Capture the cell that displays the provided text and extract its (X, Y) central coordinate. 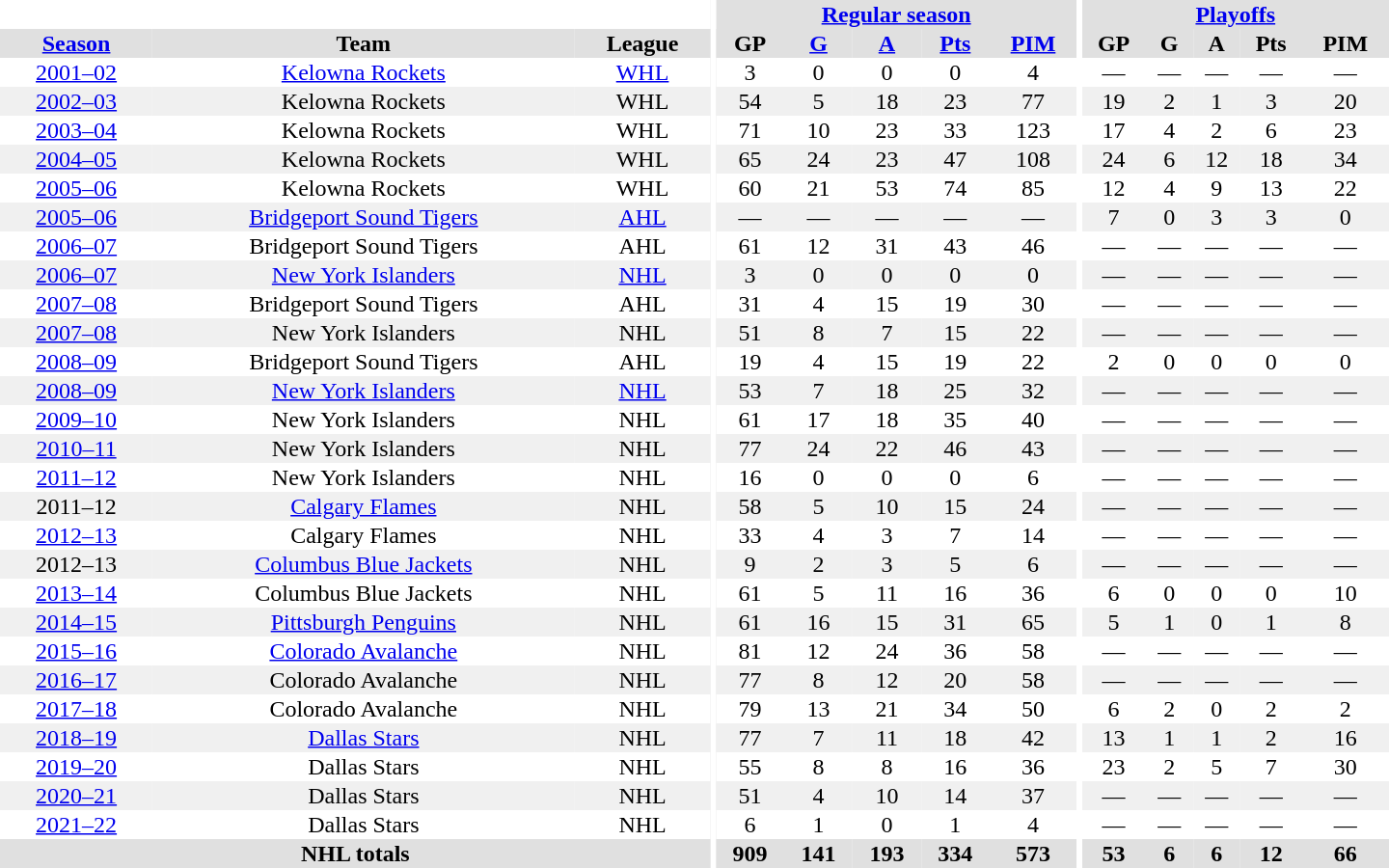
123 (1033, 130)
55 (750, 767)
2009–10 (76, 420)
2015–16 (76, 651)
79 (750, 709)
81 (750, 651)
141 (818, 854)
71 (750, 130)
573 (1033, 854)
2004–05 (76, 159)
2001–02 (76, 72)
2016–17 (76, 680)
37 (1033, 796)
54 (750, 101)
2017–18 (76, 709)
Season (76, 43)
2019–20 (76, 767)
85 (1033, 188)
2003–04 (76, 130)
2018–19 (76, 738)
42 (1033, 738)
32 (1033, 391)
66 (1345, 854)
25 (955, 391)
35 (955, 420)
Pittsburgh Penguins (363, 622)
909 (750, 854)
Team (363, 43)
50 (1033, 709)
108 (1033, 159)
2002–03 (76, 101)
Playoffs (1236, 14)
60 (750, 188)
2010–11 (76, 448)
334 (955, 854)
2013–14 (76, 593)
193 (887, 854)
74 (955, 188)
League (642, 43)
2021–22 (76, 825)
2020–21 (76, 796)
47 (955, 159)
40 (1033, 420)
NHL totals (355, 854)
Regular season (896, 14)
2014–15 (76, 622)
